Capture the cell that displays the provided text and extract its (x, y) central coordinate. 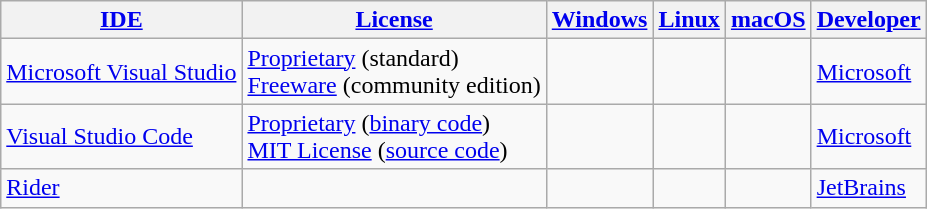
Rider (122, 188)
Microsoft Visual Studio (122, 72)
macOS (768, 20)
IDE (122, 20)
License (394, 20)
Proprietary (standard)Freeware (community edition) (394, 72)
Proprietary (binary code)MIT License (source code) (394, 136)
JetBrains (868, 188)
Linux (689, 20)
Developer (868, 20)
Visual Studio Code (122, 136)
Windows (600, 20)
